Find where the given text appears and provide that cell's center as (X, Y) coordinate. 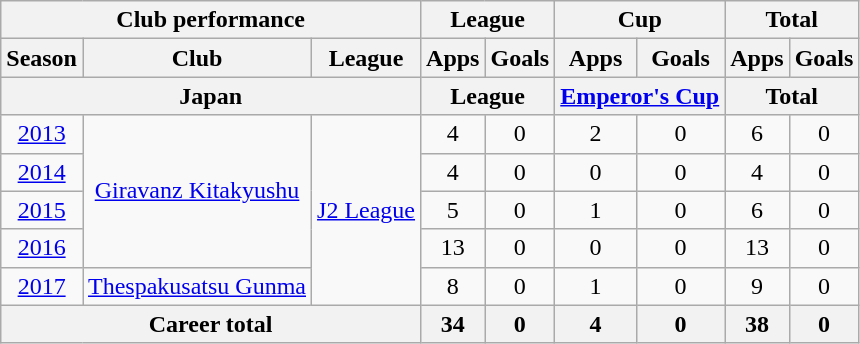
2 (596, 134)
Japan (211, 96)
8 (453, 286)
Club (196, 58)
Season (42, 58)
2016 (42, 248)
34 (453, 324)
2014 (42, 172)
2013 (42, 134)
2017 (42, 286)
Emperor's Cup (640, 96)
9 (757, 286)
Cup (640, 20)
Club performance (211, 20)
Giravanz Kitakyushu (196, 191)
2015 (42, 210)
38 (757, 324)
Thespakusatsu Gunma (196, 286)
J2 League (366, 210)
Career total (211, 324)
5 (453, 210)
